Locate the cell with the specified text and output its [X, Y] center coordinate. 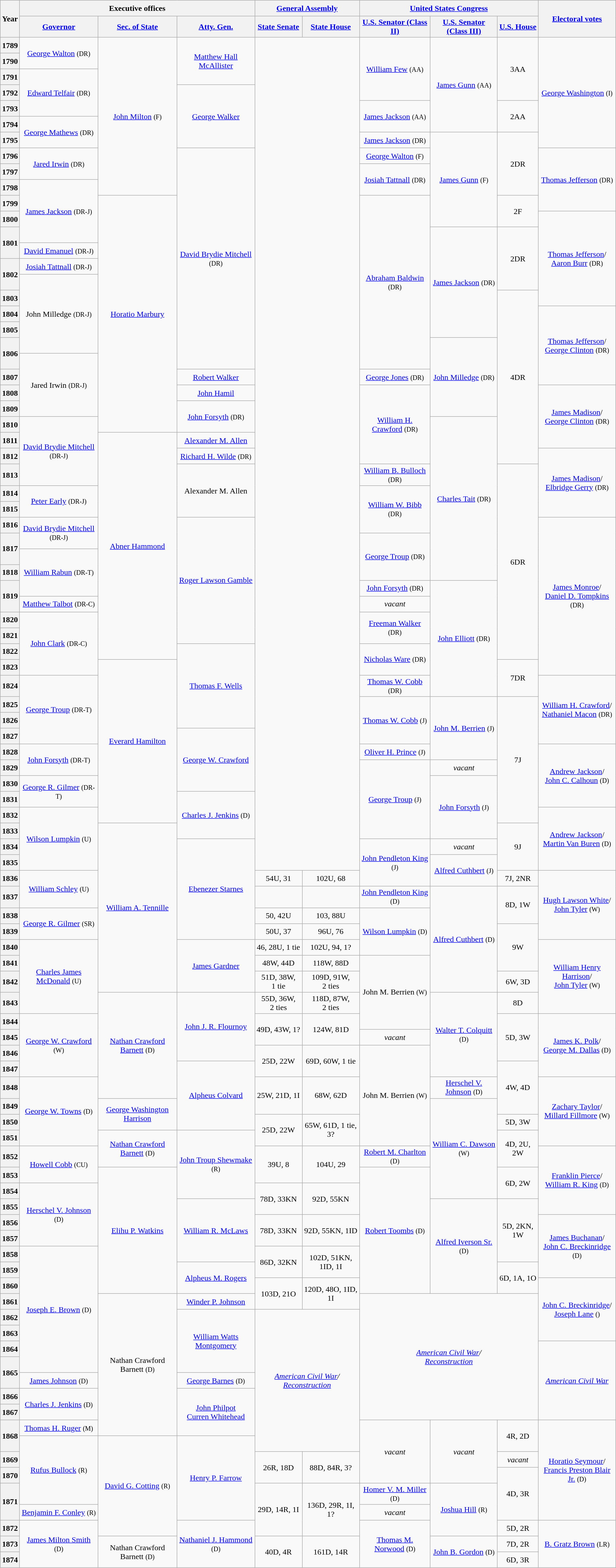
Alfred Iverson Sr. (D) [464, 1246]
Thomas Jefferson/George Clinton (DR) [577, 346]
William Few (AA) [395, 69]
George Walker [216, 117]
1834 [10, 847]
68W, 62D [331, 1096]
1868 [10, 1436]
3AA [518, 69]
Horatio Seymour/Francis Preston Blair Jr. (D) [577, 1470]
1856 [10, 1222]
Jared Irwin (DR-J) [59, 385]
1828 [10, 752]
James Monroe/Daniel D. Tompkins (DR) [577, 596]
1838 [10, 916]
Thomas H. Ruger (M) [59, 1428]
William Henry Harrison/John Tyler (W) [577, 976]
1802 [10, 275]
Nathaniel J. Hammond (D) [216, 1544]
65W, 61D, 1 tie, 3? [331, 1130]
103D, 21O [278, 1293]
1830 [10, 784]
8D, 1W [518, 905]
51D, 38W, 1 tie [278, 982]
118W, 88D [331, 963]
29D, 14R, 1I [278, 1510]
Peter Early (DR-J) [59, 501]
1805 [10, 330]
1811 [10, 440]
9W [518, 947]
General Assembly [307, 8]
46, 28U, 1 tie [278, 947]
Rufus Bullock (R) [59, 1470]
1814 [10, 493]
James K. Polk/George M. Dallas (D) [577, 1045]
Ebenezer Starnes [216, 889]
George Troup (DR) [395, 557]
George Walton (F) [395, 156]
1812 [10, 456]
1852 [10, 1156]
U.S. House [518, 27]
1800 [10, 219]
25W, 21D, 1I [278, 1096]
1823 [10, 667]
1799 [10, 203]
John J. R. Flournoy [216, 1026]
Thomas M. Norwood (D) [395, 1544]
B. Gratz Brown (LR) [577, 1544]
1857 [10, 1238]
1862 [10, 1317]
1827 [10, 736]
1843 [10, 1003]
1850 [10, 1122]
161D, 14R [331, 1552]
1813 [10, 475]
Thomas F. Wells [216, 686]
1871 [10, 1502]
William Rabun (DR-T) [59, 572]
7DR [518, 678]
Wilson Lumpkin (U) [59, 839]
1872 [10, 1528]
John Hamil [216, 393]
1831 [10, 799]
Josiah Tattnall (DR) [395, 180]
Thomas W. Cobb (J) [395, 720]
John Milledge (DR) [464, 377]
1821 [10, 636]
1820 [10, 620]
Alpheus M. Rogers [216, 1278]
William R. McLaws [216, 1230]
Jared Irwin (DR) [59, 164]
Franklin Pierce/William R. King (D) [577, 1180]
John Milledge (DR-J) [59, 314]
1854 [10, 1191]
Executive offices [137, 8]
1869 [10, 1459]
4R, 2D [518, 1436]
Governor [59, 27]
7J [518, 760]
1851 [10, 1138]
Oliver H. Prince (J) [395, 752]
1819 [10, 596]
1853 [10, 1175]
1795 [10, 140]
Andrew Jackson/Martin Van Buren (D) [577, 839]
1848 [10, 1088]
102U, 68 [331, 878]
John Milton (F) [138, 117]
David G. Cotting (R) [138, 1486]
1867 [10, 1412]
James Madison/Elbridge Gerry (DR) [577, 483]
39U, 8 [278, 1164]
1810 [10, 425]
John C. Breckinridge/Joseph Lane () [577, 1309]
48W, 44D [278, 963]
James Buchanan/John C. Breckinridge (D) [577, 1246]
7J, 2NR [518, 878]
1859 [10, 1270]
Everard Hamilton [138, 741]
Matthew Talbot (DR-C) [59, 604]
1789 [10, 45]
1806 [10, 354]
1794 [10, 124]
James Milton Smith (D) [59, 1544]
Abner Hammond [138, 546]
6W, 3D [518, 982]
U.S. Senator (Class II) [395, 27]
1817 [10, 549]
William Schley (U) [59, 889]
1816 [10, 525]
Alpheus Colvard [216, 1096]
Joshua Hill (R) [464, 1510]
John B. Gordon (D) [464, 1552]
92D, 55KN, 1ID [331, 1230]
Edward Telfair (DR) [59, 93]
William C. Dawson (W) [464, 1148]
Nicholas Ware (DR) [395, 659]
Howell Cobb (CU) [59, 1164]
26R, 18D [278, 1467]
6D, 2W [518, 1183]
1842 [10, 982]
88D, 84R, 3? [331, 1467]
George W. Crawford (W) [59, 1045]
86D, 32KN [278, 1262]
1858 [10, 1254]
Thomas W. Cobb (DR) [395, 686]
John Pendleton King (J) [395, 863]
102D, 51KN, 1ID, 1I [331, 1262]
Freeman Walker (DR) [395, 628]
Horatio Marbury [138, 314]
U.S. Senator (Class III) [464, 27]
6D, 3R [518, 1560]
6D, 1A, 1O [518, 1278]
George Mathews (DR) [59, 132]
James Gardner [216, 966]
1808 [10, 393]
102U, 94, 1? [331, 947]
Roger Lawson Gamble [216, 580]
104U, 29 [331, 1164]
Abraham Baldwin (DR) [395, 282]
1818 [10, 572]
8D [518, 1003]
1803 [10, 298]
George Washington (I) [577, 93]
5D, 2R [518, 1528]
Hugh Lawson White/John Tyler (W) [577, 905]
92D, 55KN [331, 1199]
George Troup (J) [395, 799]
William B. Bulloch (DR) [395, 475]
Matthew Hall McAllister [216, 61]
George Troup (DR-T) [59, 710]
Andrew Jackson/John C. Calhoun (D) [577, 776]
John Troup Shewmake (R) [216, 1164]
George R. Gilmer (SR) [59, 923]
Benjamin F. Conley (R) [59, 1512]
1796 [10, 156]
120D, 48O, 1ID, 1I [331, 1293]
Wilson Lumpkin (D) [395, 931]
1844 [10, 1022]
1798 [10, 188]
69D, 60W, 1 tie [331, 1061]
James Johnson (D) [59, 1380]
1845 [10, 1037]
1855 [10, 1207]
Robert Walker [216, 377]
40D, 4R [278, 1552]
1864 [10, 1349]
1804 [10, 314]
Richard H. Wilde (DR) [216, 456]
1792 [10, 93]
6DR [518, 562]
William H. Crawford (DR) [395, 425]
118D, 87W, 2 ties [331, 1003]
James Madison/George Clinton (DR) [577, 417]
Alfred Cuthbert (J) [464, 870]
George R. Gilmer (DR-T) [59, 791]
50U, 37 [278, 931]
96U, 76 [331, 931]
Josiah Tattnall (DR-J) [59, 267]
Alfred Cuthbert (D) [464, 939]
4DR [518, 377]
1866 [10, 1396]
1797 [10, 172]
1846 [10, 1053]
4D, 2U, 2W [518, 1148]
George W. Crawford [216, 760]
John Forsyth (DR-T) [59, 760]
John Clark (DR-C) [59, 644]
4W, 4D [518, 1088]
1840 [10, 947]
Thomas Jefferson (DR) [577, 180]
1861 [10, 1301]
State Senate [278, 27]
1829 [10, 768]
George Barnes (D) [216, 1380]
Elihu P. Watkins [138, 1230]
5D, 2KN, 1W [518, 1230]
50, 42U [278, 916]
1865 [10, 1372]
1825 [10, 704]
John M. Berrien (J) [464, 728]
American Civil War [577, 1380]
George Jones (DR) [395, 377]
1790 [10, 61]
George Walton (DR) [59, 53]
William W. Bibb (DR) [395, 509]
136D, 29R, 1I, 1? [331, 1510]
Electoral votes [577, 19]
Joseph E. Brown (D) [59, 1309]
1807 [10, 377]
1863 [10, 1333]
Sec. of State [138, 27]
United States Congress [449, 8]
David Emanuel (DR-J) [59, 251]
William H. Crawford/Nathaniel Macon (DR) [577, 710]
Walter T. Colquitt (D) [464, 1034]
Charles Tait (DR) [464, 498]
David Brydie Mitchell (DR) [216, 259]
54U, 31 [278, 878]
4D, 3R [518, 1494]
George Washington Harrison [138, 1114]
George W. Towns (D) [59, 1111]
Robert M. Charlton (D) [395, 1156]
James Gunn (F) [464, 180]
James Gunn (AA) [464, 85]
Homer V. M. Miller (D) [395, 1494]
1801 [10, 243]
124W, 81D [331, 1029]
1839 [10, 931]
1841 [10, 963]
49D, 43W, 1? [278, 1029]
James Jackson (AA) [395, 117]
55D, 36W, 2 ties [278, 1003]
Zachary Taylor/Millard Fillmore (W) [577, 1111]
1832 [10, 815]
1793 [10, 109]
John Elliott (DR) [464, 639]
James Jackson (DR-J) [59, 211]
2AA [518, 117]
9J [518, 847]
1826 [10, 720]
1824 [10, 686]
109D, 91W, 2 ties [331, 982]
State House [331, 27]
John Forsyth (J) [464, 807]
1849 [10, 1106]
1873 [10, 1544]
103, 88U [331, 916]
Winder P. Johnson [216, 1301]
1809 [10, 409]
1791 [10, 77]
William Watts Montgomery [216, 1341]
Thomas Jefferson/Aaron Burr (DR) [577, 259]
1835 [10, 863]
2F [518, 211]
1833 [10, 831]
1847 [10, 1069]
1837 [10, 897]
John Pendleton King (D) [395, 897]
1874 [10, 1560]
7D, 2R [518, 1544]
Atty. Gen. [216, 27]
1860 [10, 1286]
1815 [10, 509]
Year [10, 19]
Robert Toombs (D) [395, 1230]
John PhilpotCurren Whitehead [216, 1412]
Charles James McDonald (U) [59, 976]
1836 [10, 878]
1870 [10, 1475]
William A. Tennille [138, 908]
Henry P. Farrow [216, 1478]
1822 [10, 651]
